Extract the (X, Y) coordinate from the center of the cell holding the provided text.  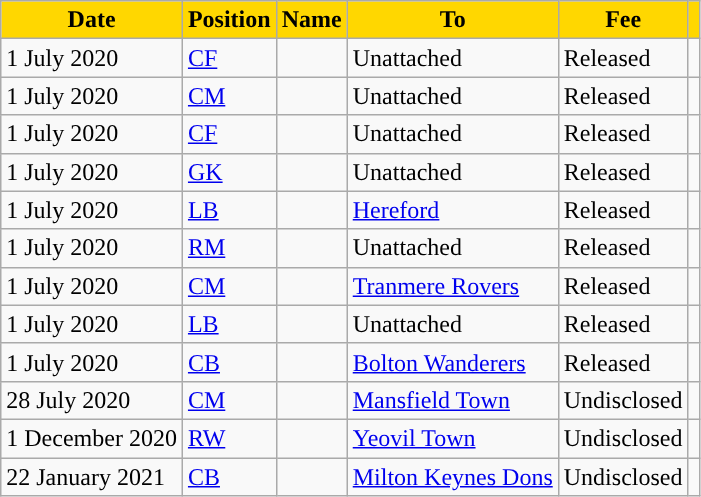
GK (229, 172)
Hereford (452, 210)
Mansfield Town (452, 400)
Milton Keynes Dons (452, 477)
RW (229, 438)
Bolton Wanderers (452, 362)
RM (229, 248)
Position (229, 20)
28 July 2020 (92, 400)
1 December 2020 (92, 438)
Yeovil Town (452, 438)
Fee (623, 20)
22 January 2021 (92, 477)
Name (312, 20)
Date (92, 20)
To (452, 20)
Tranmere Rovers (452, 286)
